Find where the given text appears and provide that cell's center as [X, Y] coordinate. 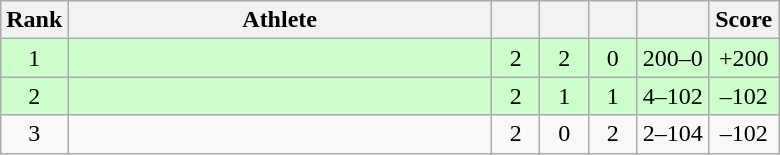
+200 [744, 58]
2–104 [672, 134]
Rank [34, 20]
200–0 [672, 58]
Athlete [280, 20]
4–102 [672, 96]
Score [744, 20]
3 [34, 134]
